Identify which cell holds the provided text, then report its [x, y] central coordinate. 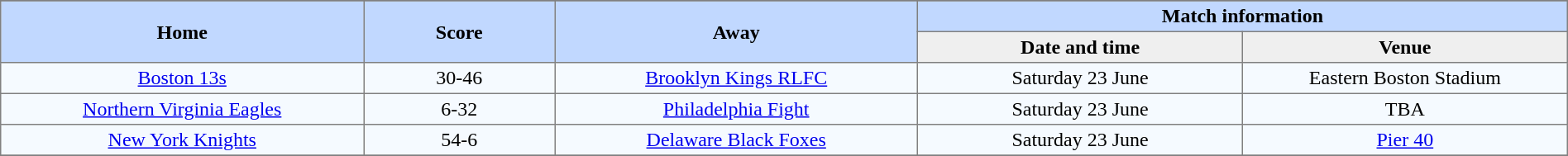
30-46 [460, 78]
Brooklyn Kings RLFC [736, 78]
Venue [1404, 47]
Boston 13s [182, 78]
Northern Virginia Eagles [182, 109]
Philadelphia Fight [736, 109]
Score [460, 31]
Delaware Black Foxes [736, 140]
Away [736, 31]
Match information [1243, 17]
Pier 40 [1404, 140]
Eastern Boston Stadium [1404, 78]
54-6 [460, 140]
New York Knights [182, 140]
Date and time [1080, 47]
Home [182, 31]
TBA [1404, 109]
6-32 [460, 109]
